Extract the [X, Y] coordinate from the center of the cell holding the provided text.  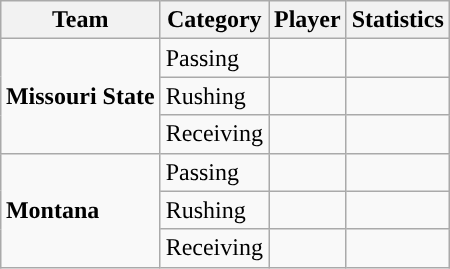
Missouri State [80, 96]
Montana [80, 210]
Category [214, 20]
Team [80, 20]
Player [307, 20]
Statistics [398, 20]
